Extract the [X, Y] coordinate from the center of the cell holding the provided text.  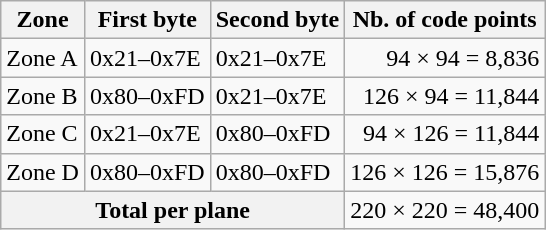
Nb. of code points [445, 20]
94 × 126 = 11,844 [445, 134]
94 × 94 = 8,836 [445, 58]
126 × 126 = 15,876 [445, 172]
Zone B [43, 96]
Zone C [43, 134]
Total per plane [173, 210]
220 × 220 = 48,400 [445, 210]
Second byte [277, 20]
126 × 94 = 11,844 [445, 96]
Zone D [43, 172]
First byte [147, 20]
Zone [43, 20]
Zone A [43, 58]
